Provide the (X, Y) coordinate of the cell's center where the given text is located.  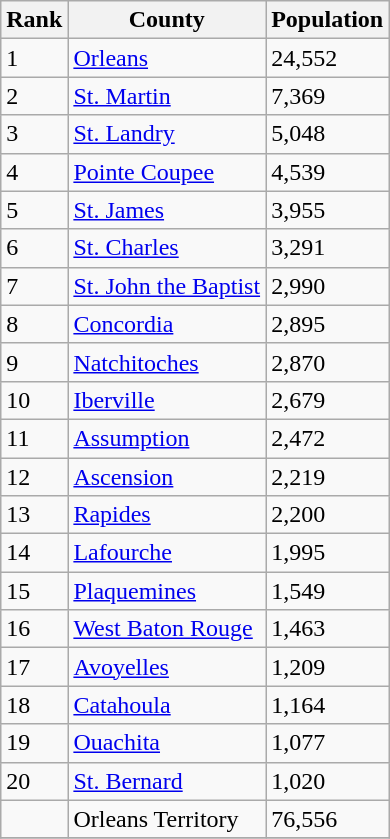
2,895 (328, 324)
3 (34, 134)
1,549 (328, 591)
Catahoula (167, 705)
St. Charles (167, 248)
5 (34, 210)
20 (34, 781)
2,990 (328, 286)
2 (34, 96)
4,539 (328, 172)
10 (34, 400)
76,556 (328, 819)
14 (34, 553)
1,077 (328, 743)
2,472 (328, 438)
3,955 (328, 210)
18 (34, 705)
6 (34, 248)
11 (34, 438)
St. Martin (167, 96)
7,369 (328, 96)
7 (34, 286)
12 (34, 477)
1,020 (328, 781)
1,995 (328, 553)
Concordia (167, 324)
9 (34, 362)
St. John the Baptist (167, 286)
St. Bernard (167, 781)
8 (34, 324)
Avoyelles (167, 667)
1 (34, 58)
Orleans Territory (167, 819)
Population (328, 20)
West Baton Rouge (167, 629)
5,048 (328, 134)
17 (34, 667)
Orleans (167, 58)
2,219 (328, 477)
2,870 (328, 362)
St. James (167, 210)
Pointe Coupee (167, 172)
16 (34, 629)
Rapides (167, 515)
Iberville (167, 400)
Lafourche (167, 553)
Rank (34, 20)
Ouachita (167, 743)
15 (34, 591)
4 (34, 172)
Natchitoches (167, 362)
St. Landry (167, 134)
3,291 (328, 248)
19 (34, 743)
Ascension (167, 477)
24,552 (328, 58)
13 (34, 515)
2,200 (328, 515)
Assumption (167, 438)
1,209 (328, 667)
Plaquemines (167, 591)
County (167, 20)
1,463 (328, 629)
2,679 (328, 400)
1,164 (328, 705)
